Extract the (x, y) coordinate from the center of the cell holding the provided text.  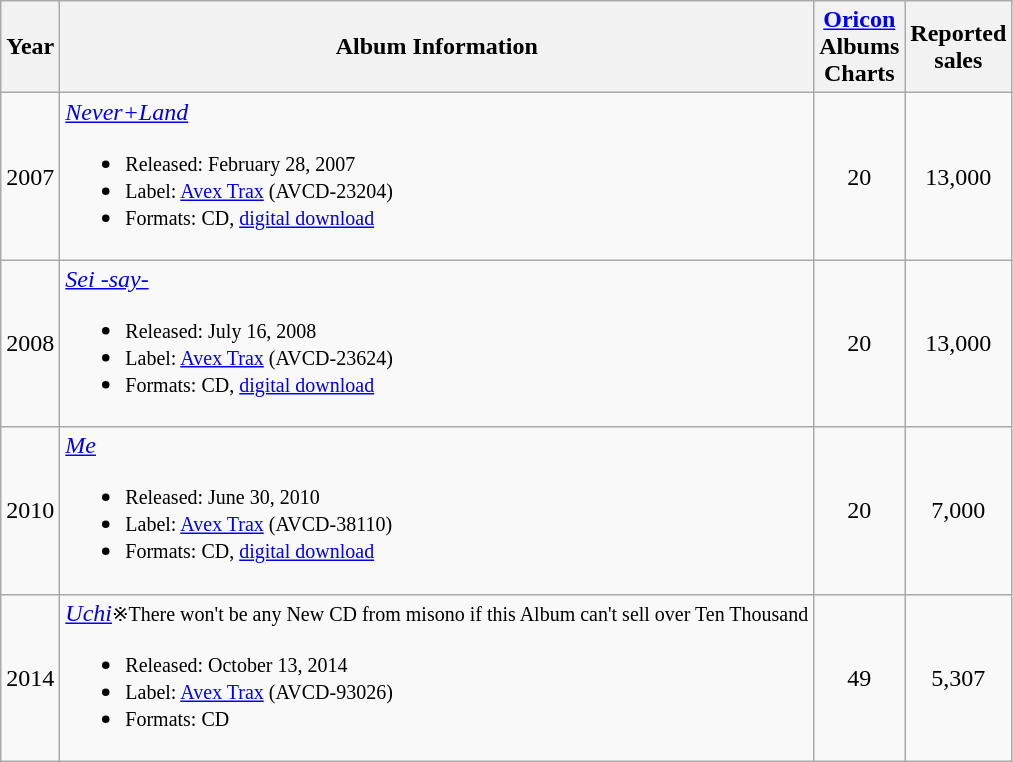
49 (860, 678)
Year (30, 47)
7,000 (958, 510)
Album Information (437, 47)
2010 (30, 510)
2008 (30, 344)
2007 (30, 176)
OriconAlbumsCharts (860, 47)
Sei -say-Released: July 16, 2008Label: Avex Trax (AVCD-23624)Formats: CD, digital download (437, 344)
Never+LandReleased: February 28, 2007Label: Avex Trax (AVCD-23204)Formats: CD, digital download (437, 176)
5,307 (958, 678)
Reportedsales (958, 47)
2014 (30, 678)
MeReleased: June 30, 2010Label: Avex Trax (AVCD-38110)Formats: CD, digital download (437, 510)
